Determine the [x, y] coordinate at the center of the cell enclosing the given text.  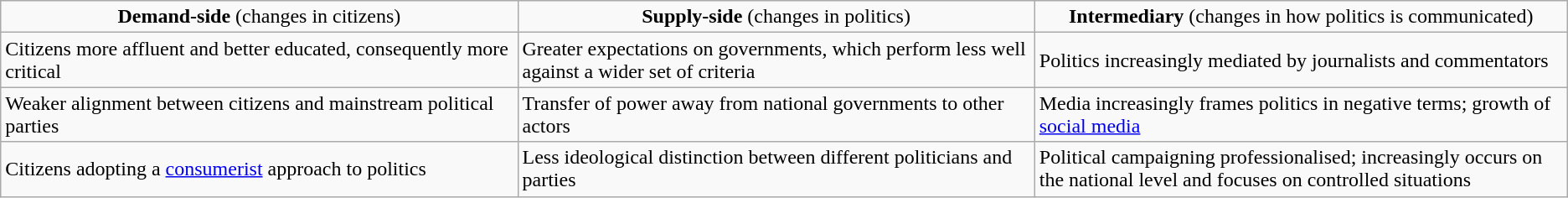
Citizens more affluent and better educated, consequently more critical [260, 60]
Transfer of power away from national governments to other actors [776, 114]
Political campaigning professionalised; increasingly occurs on the national level and focuses on controlled situations [1301, 169]
Intermediary (changes in how politics is communicated) [1301, 17]
Demand-side (changes in citizens) [260, 17]
Politics increasingly mediated by journalists and commentators [1301, 60]
Media increasingly frames politics in negative terms; growth of social media [1301, 114]
Less ideological distinction between different politicians and parties [776, 169]
Citizens adopting a consumerist approach to politics [260, 169]
Greater expectations on governments, which perform less well against a wider set of criteria [776, 60]
Weaker alignment between citizens and mainstream political parties [260, 114]
Supply-side (changes in politics) [776, 17]
